Search for the cell housing the specified text and yield its [x, y] center coordinate. 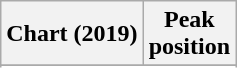
Chart (2019) [72, 34]
Peakposition [189, 34]
